Find where the given text appears and provide that cell's center as (X, Y) coordinate. 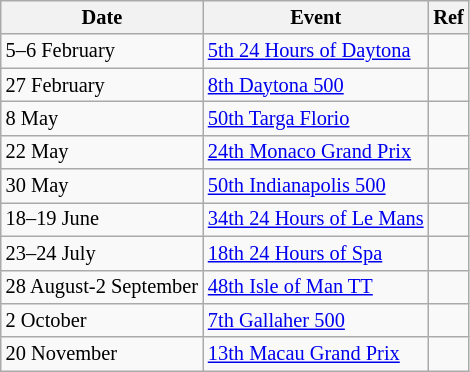
7th Gallaher 500 (316, 320)
27 February (102, 85)
18–19 June (102, 219)
2 October (102, 320)
8 May (102, 118)
20 November (102, 354)
22 May (102, 152)
50th Targa Florio (316, 118)
48th Isle of Man TT (316, 287)
5–6 February (102, 51)
13th Macau Grand Prix (316, 354)
Date (102, 17)
28 August-2 September (102, 287)
Ref (448, 17)
34th 24 Hours of Le Mans (316, 219)
Event (316, 17)
5th 24 Hours of Daytona (316, 51)
8th Daytona 500 (316, 85)
50th Indianapolis 500 (316, 186)
30 May (102, 186)
18th 24 Hours of Spa (316, 253)
24th Monaco Grand Prix (316, 152)
23–24 July (102, 253)
